Scan for the cell matching the given text and deliver its (x, y) coordinate at center. 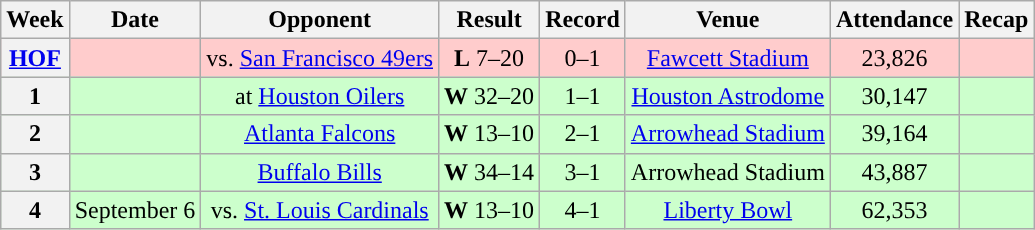
2–1 (583, 134)
W 32–20 (490, 96)
Record (583, 20)
39,164 (894, 134)
W 34–14 (490, 172)
0–1 (583, 58)
Houston Astrodome (728, 96)
1–1 (583, 96)
1 (35, 96)
62,353 (894, 210)
Result (490, 20)
L 7–20 (490, 58)
Opponent (320, 20)
vs. San Francisco 49ers (320, 58)
Buffalo Bills (320, 172)
43,887 (894, 172)
HOF (35, 58)
Liberty Bowl (728, 210)
30,147 (894, 96)
3–1 (583, 172)
Atlanta Falcons (320, 134)
4–1 (583, 210)
3 (35, 172)
September 6 (135, 210)
23,826 (894, 58)
Fawcett Stadium (728, 58)
Recap (996, 20)
at Houston Oilers (320, 96)
Venue (728, 20)
Attendance (894, 20)
Week (35, 20)
2 (35, 134)
4 (35, 210)
vs. St. Louis Cardinals (320, 210)
Date (135, 20)
